Scan for the cell matching the given text and deliver its (X, Y) coordinate at center. 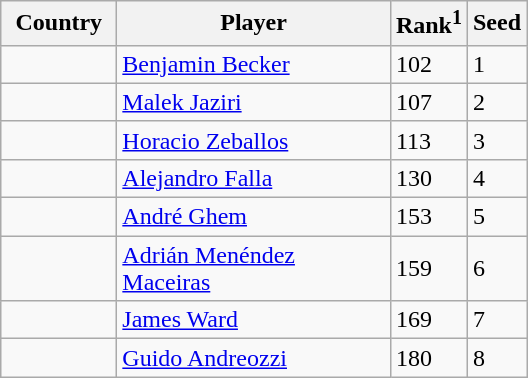
Malek Jaziri (254, 102)
Benjamin Becker (254, 64)
Alejandro Falla (254, 178)
James Ward (254, 320)
Player (254, 24)
André Ghem (254, 217)
130 (428, 178)
6 (496, 268)
Adrián Menéndez Maceiras (254, 268)
4 (496, 178)
153 (428, 217)
5 (496, 217)
159 (428, 268)
3 (496, 140)
Rank1 (428, 24)
Guido Andreozzi (254, 358)
1 (496, 64)
7 (496, 320)
107 (428, 102)
102 (428, 64)
113 (428, 140)
Country (59, 24)
2 (496, 102)
Seed (496, 24)
180 (428, 358)
169 (428, 320)
8 (496, 358)
Horacio Zeballos (254, 140)
